Return the [x, y] coordinate for the center point of the cell that contains the specified text.  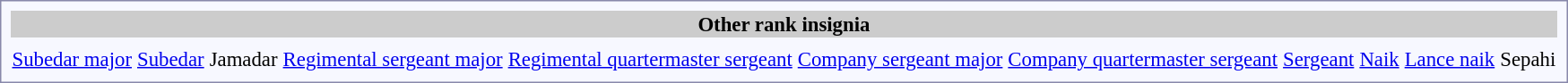
Regimental quartermaster sergeant [650, 59]
Lance naik [1450, 59]
Company sergeant major [900, 59]
Company quartermaster sergeant [1143, 59]
Sergeant [1319, 59]
Naik [1379, 59]
Regimental sergeant major [393, 59]
Jamadar [244, 59]
Sepahi [1528, 59]
Other rank insignia [784, 24]
Subedar major [72, 59]
Subedar [171, 59]
